Determine the [X, Y] coordinate at the center of the cell enclosing the given text.  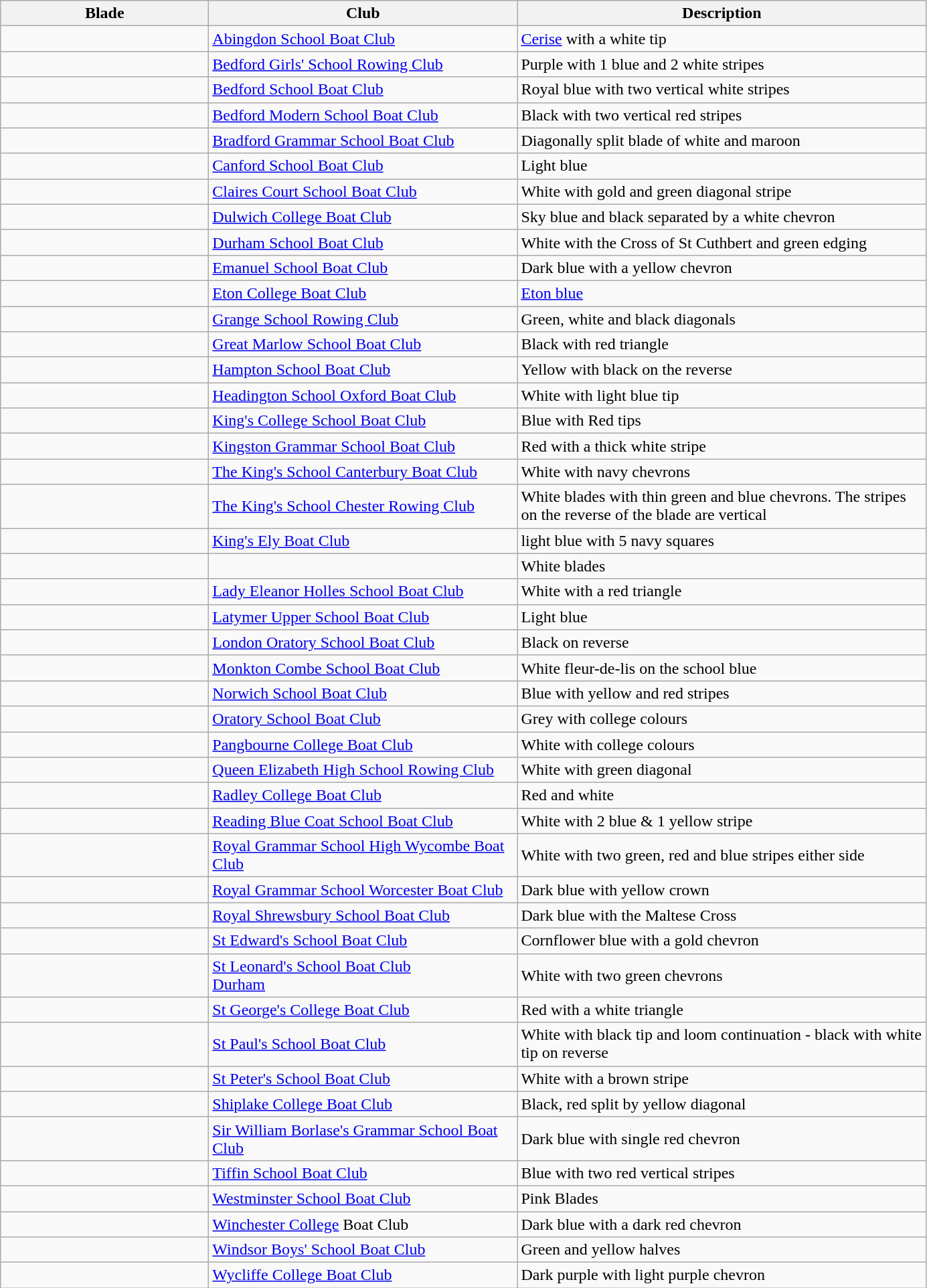
Green and yellow halves [722, 1250]
Diagonally split blade of white and maroon [722, 141]
White with a brown stripe [722, 1079]
Blade [104, 13]
White with a red triangle [722, 591]
White with gold and green diagonal stripe [722, 191]
Bedford Girls' School Rowing Club [363, 64]
White with the Cross of St Cuthbert and green edging [722, 242]
Claires Court School Boat Club [363, 191]
Tiffin School Boat Club [363, 1173]
Black, red split by yellow diagonal [722, 1104]
Norwich School Boat Club [363, 693]
Eton College Boat Club [363, 293]
Red with a thick white stripe [722, 446]
St Edward's School Boat Club [363, 941]
Cerise with a white tip [722, 39]
Black with red triangle [722, 345]
Grey with college colours [722, 719]
Dark blue with a dark red chevron [722, 1224]
Cornflower blue with a gold chevron [722, 941]
White blades [722, 566]
Canford School Boat Club [363, 166]
Blue with two red vertical stripes [722, 1173]
Bedford Modern School Boat Club [363, 115]
The King's School Chester Rowing Club [363, 506]
White with navy chevrons [722, 472]
Durham School Boat Club [363, 242]
Monkton Combe School Boat Club [363, 668]
Sir William Borlase's Grammar School Boat Club [363, 1139]
St George's College Boat Club [363, 1010]
Green, white and black diagonals [722, 319]
Wycliffe College Boat Club [363, 1275]
St Peter's School Boat Club [363, 1079]
Winchester College Boat Club [363, 1224]
Purple with 1 blue and 2 white stripes [722, 64]
Dark blue with a yellow chevron [722, 268]
Reading Blue Coat School Boat Club [363, 821]
White with 2 blue & 1 yellow stripe [722, 821]
Black on reverse [722, 642]
Royal Shrewsbury School Boat Club [363, 915]
Black with two vertical red stripes [722, 115]
Lady Eleanor Holles School Boat Club [363, 591]
Dulwich College Boat Club [363, 217]
Royal Grammar School Worcester Boat Club [363, 890]
Yellow with black on the reverse [722, 370]
Dark purple with light purple chevron [722, 1275]
Grange School Rowing Club [363, 319]
Headington School Oxford Boat Club [363, 395]
Blue with yellow and red stripes [722, 693]
Westminster School Boat Club [363, 1198]
White with black tip and loom continuation - black with white tip on reverse [722, 1044]
Windsor Boys' School Boat Club [363, 1250]
King's College School Boat Club [363, 421]
White with two green chevrons [722, 976]
Latymer Upper School Boat Club [363, 617]
Pangbourne College Boat Club [363, 745]
White with light blue tip [722, 395]
Royal Grammar School High Wycombe Boat Club [363, 855]
The King's School Canterbury Boat Club [363, 472]
Abingdon School Boat Club [363, 39]
Pink Blades [722, 1198]
Shiplake College Boat Club [363, 1104]
Oratory School Boat Club [363, 719]
King's Ely Boat Club [363, 541]
Hampton School Boat Club [363, 370]
Bedford School Boat Club [363, 90]
Bradford Grammar School Boat Club [363, 141]
White fleur-de-lis on the school blue [722, 668]
Emanuel School Boat Club [363, 268]
Red with a white triangle [722, 1010]
Radley College Boat Club [363, 796]
St Leonard's School Boat ClubDurham [363, 976]
Dark blue with yellow crown [722, 890]
Kingston Grammar School Boat Club [363, 446]
Blue with Red tips [722, 421]
Royal blue with two vertical white stripes [722, 90]
Red and white [722, 796]
Queen Elizabeth High School Rowing Club [363, 770]
White with college colours [722, 745]
White with two green, red and blue stripes either side [722, 855]
Great Marlow School Boat Club [363, 345]
Dark blue with single red chevron [722, 1139]
White with green diagonal [722, 770]
Sky blue and black separated by a white chevron [722, 217]
light blue with 5 navy squares [722, 541]
St Paul's School Boat Club [363, 1044]
Description [722, 13]
White blades with thin green and blue chevrons. The stripes on the reverse of the blade are vertical [722, 506]
Eton blue [722, 293]
Club [363, 13]
London Oratory School Boat Club [363, 642]
Dark blue with the Maltese Cross [722, 915]
